Locate the cell with the specified text and output its [x, y] center coordinate. 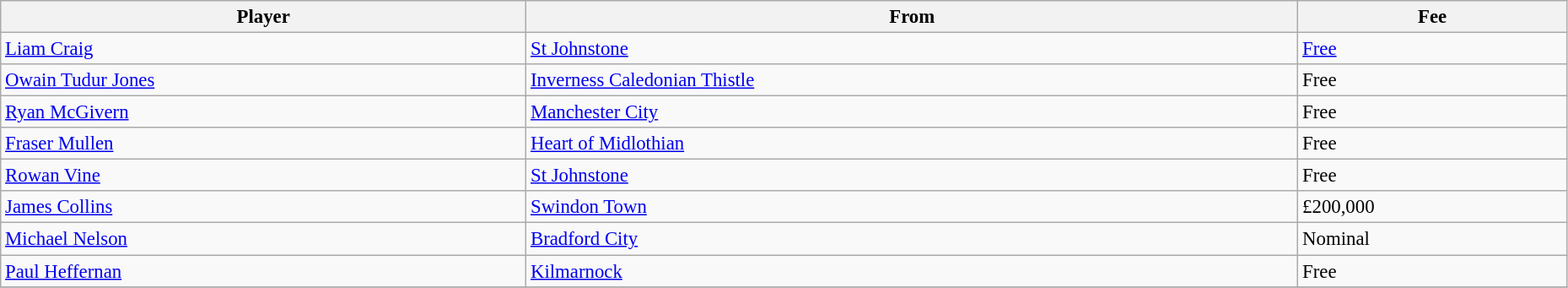
Michael Nelson [263, 239]
£200,000 [1432, 207]
Kilmarnock [913, 271]
Swindon Town [913, 207]
Inverness Caledonian Thistle [913, 80]
James Collins [263, 207]
Fraser Mullen [263, 144]
Nominal [1432, 239]
From [913, 17]
Player [263, 17]
Owain Tudur Jones [263, 80]
Heart of Midlothian [913, 144]
Bradford City [913, 239]
Fee [1432, 17]
Rowan Vine [263, 176]
Liam Craig [263, 49]
Manchester City [913, 112]
Ryan McGivern [263, 112]
Paul Heffernan [263, 271]
